Provide the [x, y] coordinate of the cell's center where the given text is located.  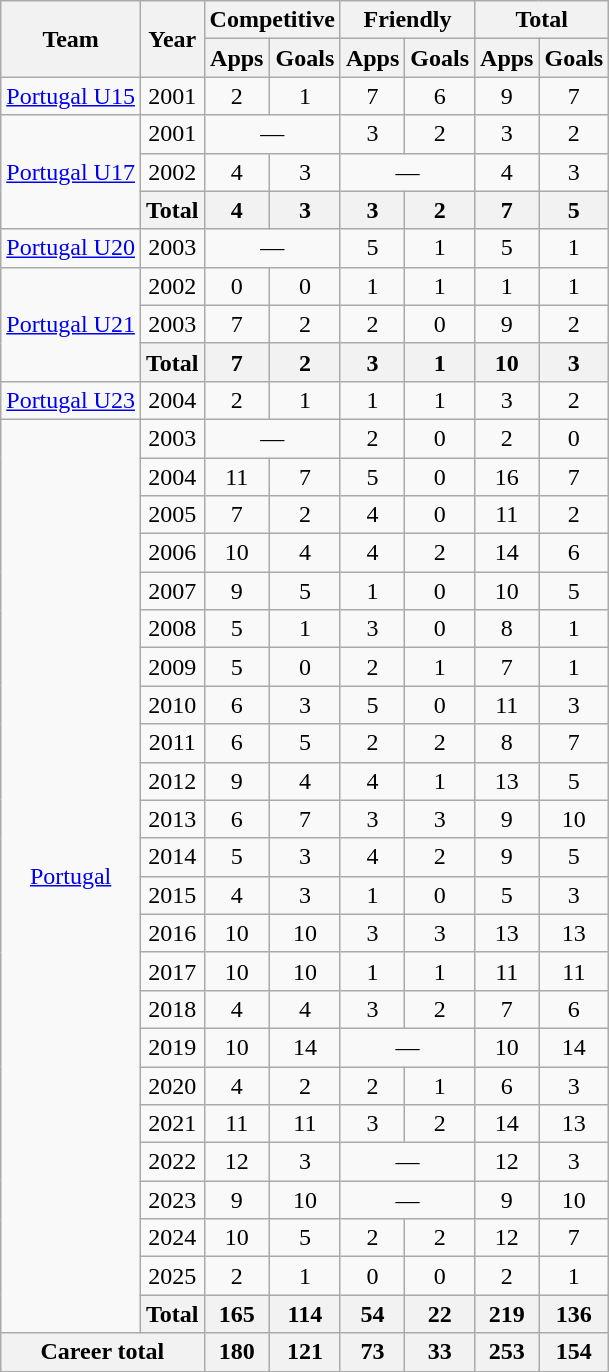
33 [440, 1352]
Friendly [407, 20]
253 [507, 1352]
2013 [172, 819]
2008 [172, 629]
Year [172, 39]
165 [236, 1314]
2020 [172, 1085]
114 [304, 1314]
54 [372, 1314]
Competitive [272, 20]
121 [304, 1352]
Portugal U21 [71, 324]
2009 [172, 667]
2010 [172, 705]
2016 [172, 933]
2019 [172, 1047]
2005 [172, 515]
22 [440, 1314]
Portugal U20 [71, 248]
73 [372, 1352]
2006 [172, 553]
2023 [172, 1200]
2011 [172, 743]
16 [507, 477]
2021 [172, 1124]
2024 [172, 1238]
2012 [172, 781]
2017 [172, 971]
Portugal [71, 876]
2015 [172, 895]
Portugal U17 [71, 172]
2018 [172, 1009]
Portugal U15 [71, 96]
154 [574, 1352]
136 [574, 1314]
2022 [172, 1162]
219 [507, 1314]
2014 [172, 857]
180 [236, 1352]
Portugal U23 [71, 400]
Team [71, 39]
Career total [102, 1352]
2007 [172, 591]
2025 [172, 1276]
